Capture the cell that displays the provided text and extract its [x, y] central coordinate. 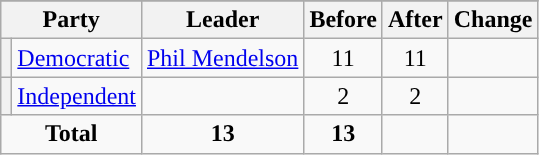
Party [72, 20]
Change [493, 20]
After [415, 20]
Democratic [77, 58]
Phil Mendelson [222, 58]
Before [344, 20]
Independent [77, 96]
Leader [222, 20]
Total [72, 134]
